Output the [X, Y] coordinate of the center of the cell containing the given text.  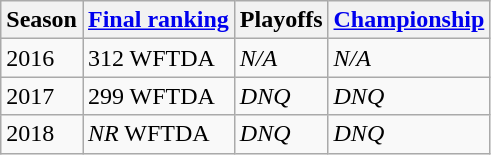
2017 [42, 96]
Championship [409, 20]
Playoffs [281, 20]
Final ranking [158, 20]
NR WFTDA [158, 134]
Season [42, 20]
299 WFTDA [158, 96]
2016 [42, 58]
312 WFTDA [158, 58]
2018 [42, 134]
